Output the [x, y] coordinate of the center of the cell containing the given text.  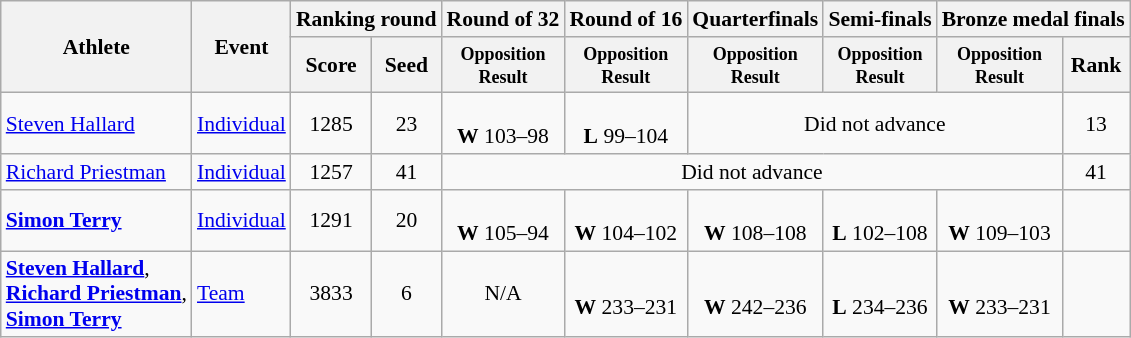
1291 [332, 220]
L 99–104 [626, 124]
Simon Terry [96, 220]
Richard Priestman [96, 172]
3833 [332, 294]
W 103–98 [504, 124]
1285 [332, 124]
6 [406, 294]
W 242–236 [755, 294]
Steven Hallard [96, 124]
Rank [1096, 65]
Ranking round [366, 19]
13 [1096, 124]
Athlete [96, 47]
W 109–103 [1000, 220]
1257 [332, 172]
Team [242, 294]
Quarterfinals [755, 19]
L 102–108 [880, 220]
W 108–108 [755, 220]
W 104–102 [626, 220]
20 [406, 220]
Seed [406, 65]
L 234–236 [880, 294]
Round of 32 [504, 19]
N/A [504, 294]
Bronze medal finals [1034, 19]
23 [406, 124]
Steven Hallard,Richard Priestman,Simon Terry [96, 294]
Score [332, 65]
Event [242, 47]
Semi-finals [880, 19]
W 105–94 [504, 220]
Round of 16 [626, 19]
